Extract the (X, Y) coordinate from the center of the cell holding the provided text.  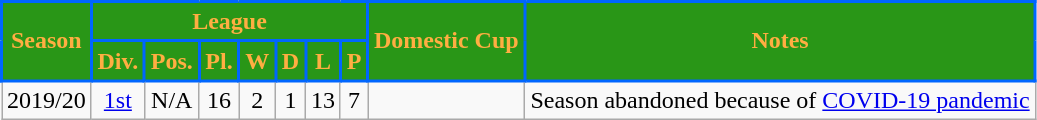
Pos. (172, 61)
1 (291, 100)
N/A (172, 100)
L (322, 61)
Pl. (219, 61)
1st (118, 100)
League (229, 22)
Notes (780, 42)
Div. (118, 61)
13 (322, 100)
W (258, 61)
2 (258, 100)
P (354, 61)
7 (354, 100)
2019/20 (47, 100)
D (291, 61)
Season (47, 42)
Season abandoned because of COVID-19 pandemic (780, 100)
16 (219, 100)
Domestic Cup (446, 42)
